Identify which cell holds the provided text, then report its [X, Y] central coordinate. 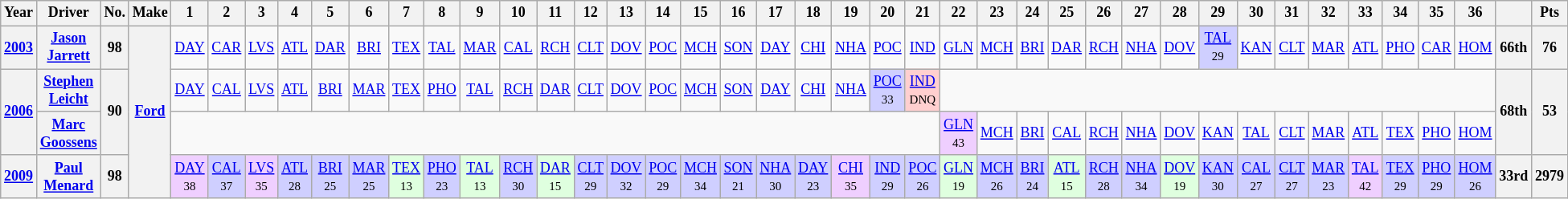
17 [776, 13]
No. [114, 13]
MAR25 [369, 177]
14 [663, 13]
13 [626, 13]
POC29 [663, 177]
LVS35 [262, 177]
24 [1032, 13]
6 [369, 13]
2006 [19, 112]
NHA34 [1141, 177]
23 [997, 13]
KAN30 [1218, 177]
PHO23 [442, 177]
76 [1550, 47]
CHI35 [851, 177]
TEX13 [407, 177]
POC26 [923, 177]
Make [149, 13]
CAL37 [227, 177]
2003 [19, 47]
26 [1103, 13]
33rd [1514, 177]
GLN43 [959, 133]
POC33 [887, 91]
10 [518, 13]
34 [1400, 13]
NHA30 [776, 177]
3 [262, 13]
MCH34 [701, 177]
RCH28 [1103, 177]
RCH30 [518, 177]
25 [1067, 13]
16 [738, 13]
Year [19, 13]
30 [1256, 13]
INDDNQ [923, 91]
MCH26 [997, 177]
32 [1329, 13]
31 [1292, 13]
SON21 [738, 177]
53 [1550, 112]
IND29 [887, 177]
MAR23 [1329, 177]
ATL15 [1067, 177]
Marc Goossens [68, 133]
Pts [1550, 13]
TAL29 [1218, 47]
IND [923, 47]
22 [959, 13]
2009 [19, 177]
66th [1514, 47]
35 [1436, 13]
29 [1218, 13]
TEX29 [1400, 177]
Paul Menard [68, 177]
28 [1180, 13]
GLN [959, 47]
2979 [1550, 177]
19 [851, 13]
7 [407, 13]
27 [1141, 13]
DAR15 [556, 177]
8 [442, 13]
CAL27 [1256, 177]
BRI24 [1032, 177]
HOM26 [1476, 177]
PHO29 [1436, 177]
TAL13 [480, 177]
11 [556, 13]
Jason Jarrett [68, 47]
CLT27 [1292, 177]
DOV32 [626, 177]
Ford [149, 112]
36 [1476, 13]
DAY38 [190, 177]
ATL28 [295, 177]
21 [923, 13]
2 [227, 13]
4 [295, 13]
9 [480, 13]
BRI25 [330, 177]
GLN19 [959, 177]
1 [190, 13]
TAL42 [1365, 177]
33 [1365, 13]
20 [887, 13]
15 [701, 13]
90 [114, 112]
Stephen Leicht [68, 91]
DAY23 [813, 177]
68th [1514, 112]
CLT29 [590, 177]
Driver [68, 13]
18 [813, 13]
5 [330, 13]
12 [590, 13]
DOV19 [1180, 177]
